Find where the given text appears and provide that cell's center as [X, Y] coordinate. 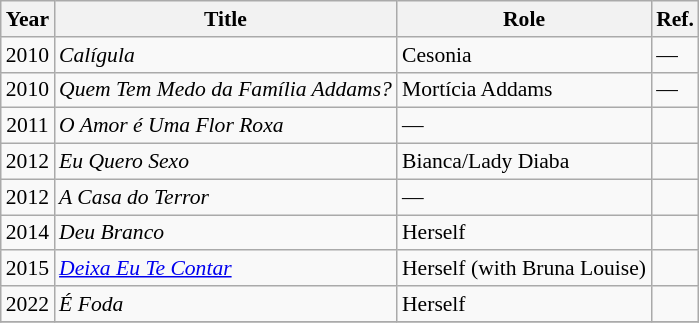
Role [524, 19]
A Casa do Terror [226, 197]
2022 [28, 304]
Deu Branco [226, 233]
2015 [28, 269]
Mortícia Addams [524, 90]
Herself (with Bruna Louise) [524, 269]
Calígula [226, 55]
Eu Quero Sexo [226, 162]
Bianca/Lady Diaba [524, 162]
Cesonia [524, 55]
O Amor é Uma Flor Roxa [226, 126]
2014 [28, 233]
É Foda [226, 304]
Title [226, 19]
Year [28, 19]
2011 [28, 126]
Deixa Eu Te Contar [226, 269]
Ref. [675, 19]
Quem Tem Medo da Família Addams? [226, 90]
